Provide the (x, y) coordinate of the cell's center where the given text is located.  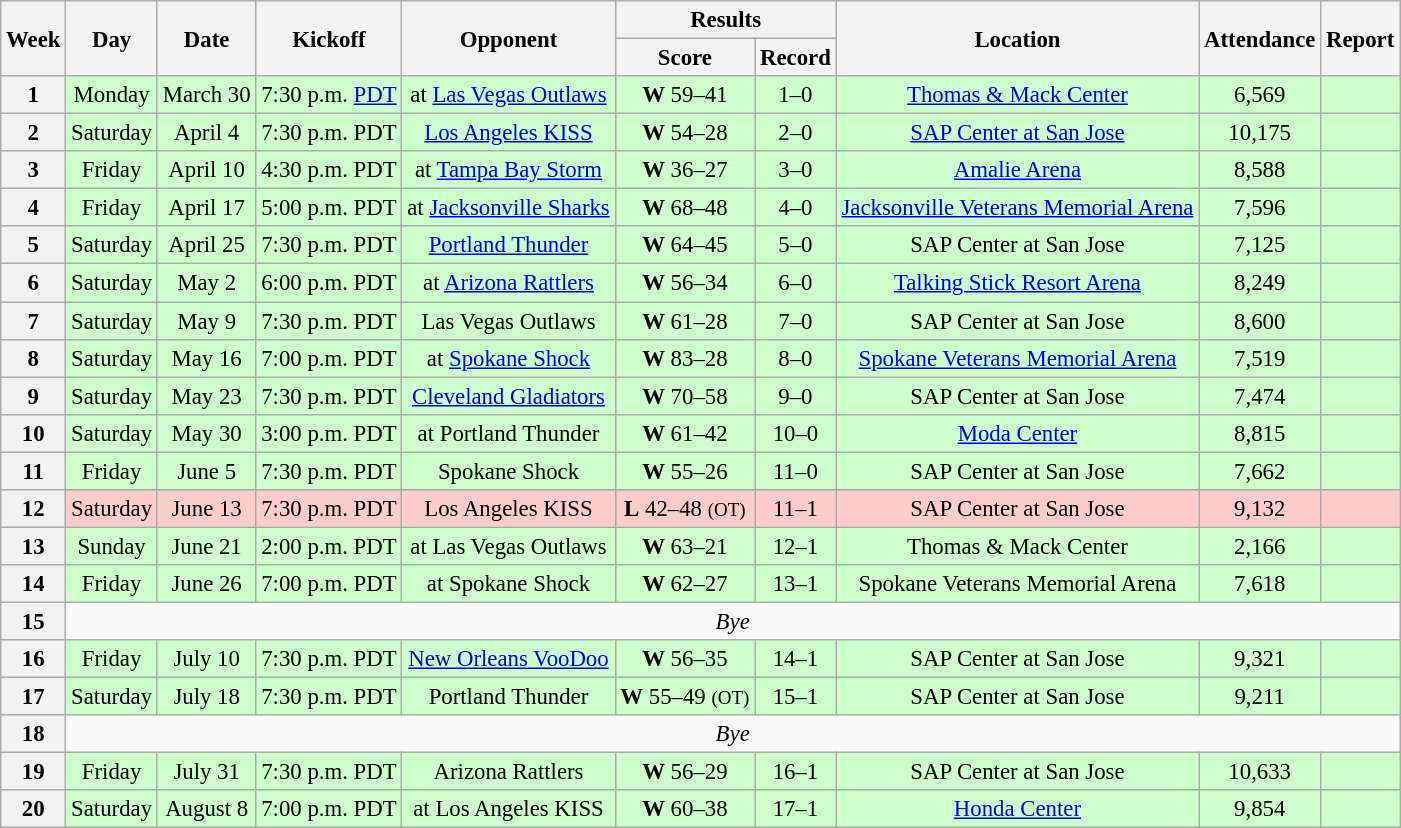
12 (34, 509)
May 2 (206, 283)
18 (34, 734)
W 63–21 (685, 546)
W 55–26 (685, 471)
17 (34, 697)
10,175 (1260, 133)
9,321 (1260, 659)
8–0 (796, 358)
13–1 (796, 584)
Day (112, 38)
7 (34, 321)
Record (796, 58)
4 (34, 208)
W 61–42 (685, 433)
Las Vegas Outlaws (508, 321)
Results (726, 20)
7,618 (1260, 584)
Report (1360, 38)
Week (34, 38)
May 16 (206, 358)
March 30 (206, 95)
9 (34, 396)
9,211 (1260, 697)
14 (34, 584)
at Jacksonville Sharks (508, 208)
5 (34, 245)
4–0 (796, 208)
6,569 (1260, 95)
W 68–48 (685, 208)
8,600 (1260, 321)
13 (34, 546)
8,588 (1260, 170)
W 56–29 (685, 772)
8,249 (1260, 283)
7,662 (1260, 471)
1–0 (796, 95)
2 (34, 133)
April 4 (206, 133)
15–1 (796, 697)
W 83–28 (685, 358)
May 30 (206, 433)
6:00 p.m. PDT (329, 283)
11 (34, 471)
June 21 (206, 546)
July 10 (206, 659)
11–1 (796, 509)
W 59–41 (685, 95)
W 36–27 (685, 170)
W 64–45 (685, 245)
Cleveland Gladiators (508, 396)
14–1 (796, 659)
7,474 (1260, 396)
April 25 (206, 245)
9,854 (1260, 809)
19 (34, 772)
9–0 (796, 396)
5–0 (796, 245)
10 (34, 433)
2–0 (796, 133)
3:00 p.m. PDT (329, 433)
12–1 (796, 546)
June 5 (206, 471)
2,166 (1260, 546)
W 62–27 (685, 584)
9,132 (1260, 509)
at Tampa Bay Storm (508, 170)
at Arizona Rattlers (508, 283)
Amalie Arena (1018, 170)
17–1 (796, 809)
W 60–38 (685, 809)
1 (34, 95)
20 (34, 809)
5:00 p.m. PDT (329, 208)
August 8 (206, 809)
June 13 (206, 509)
July 18 (206, 697)
7,596 (1260, 208)
W 56–34 (685, 283)
7,519 (1260, 358)
Talking Stick Resort Arena (1018, 283)
15 (34, 621)
May 23 (206, 396)
April 17 (206, 208)
W 55–49 (OT) (685, 697)
10,633 (1260, 772)
Date (206, 38)
L 42–48 (OT) (685, 509)
10–0 (796, 433)
3–0 (796, 170)
4:30 p.m. PDT (329, 170)
Spokane Shock (508, 471)
May 9 (206, 321)
at Los Angeles KISS (508, 809)
7,125 (1260, 245)
W 56–35 (685, 659)
April 10 (206, 170)
3 (34, 170)
16 (34, 659)
New Orleans VooDoo (508, 659)
Honda Center (1018, 809)
July 31 (206, 772)
at Portland Thunder (508, 433)
Jacksonville Veterans Memorial Arena (1018, 208)
W 61–28 (685, 321)
8 (34, 358)
Sunday (112, 546)
W 70–58 (685, 396)
Score (685, 58)
Opponent (508, 38)
7–0 (796, 321)
8,815 (1260, 433)
6 (34, 283)
Kickoff (329, 38)
Location (1018, 38)
6–0 (796, 283)
June 26 (206, 584)
16–1 (796, 772)
Monday (112, 95)
2:00 p.m. PDT (329, 546)
Attendance (1260, 38)
Arizona Rattlers (508, 772)
Moda Center (1018, 433)
11–0 (796, 471)
W 54–28 (685, 133)
